From the cell containing the given text, extract its center point as (x, y) coordinate. 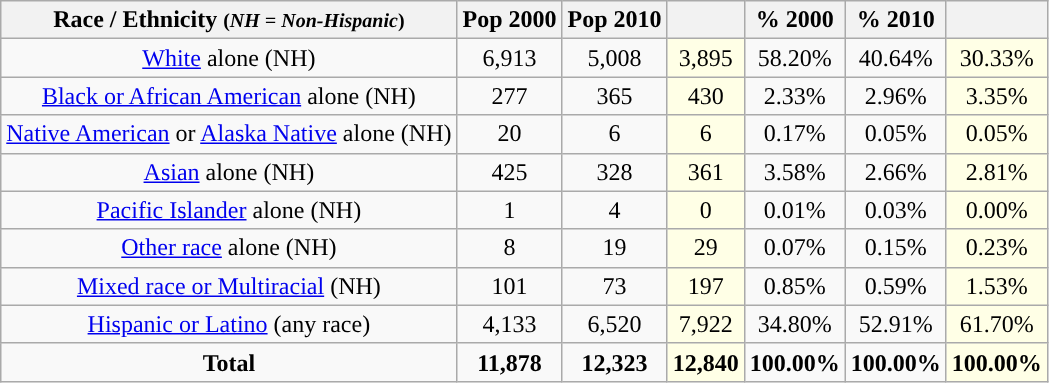
0.17% (794, 134)
Pacific Islander alone (NH) (229, 210)
73 (614, 286)
3,895 (706, 58)
Other race alone (NH) (229, 248)
61.70% (996, 324)
52.91% (896, 324)
1.53% (996, 286)
Mixed race or Multiracial (NH) (229, 286)
20 (510, 134)
365 (614, 96)
7,922 (706, 324)
3.58% (794, 172)
Black or African American alone (NH) (229, 96)
0.85% (794, 286)
29 (706, 248)
4,133 (510, 324)
19 (614, 248)
6,520 (614, 324)
430 (706, 96)
0.15% (896, 248)
1 (510, 210)
0 (706, 210)
12,323 (614, 362)
0.03% (896, 210)
361 (706, 172)
0.01% (794, 210)
% 2010 (896, 20)
3.35% (996, 96)
12,840 (706, 362)
4 (614, 210)
Asian alone (NH) (229, 172)
0.00% (996, 210)
0.07% (794, 248)
197 (706, 286)
6,913 (510, 58)
8 (510, 248)
30.33% (996, 58)
40.64% (896, 58)
White alone (NH) (229, 58)
11,878 (510, 362)
2.33% (794, 96)
2.81% (996, 172)
Pop 2000 (510, 20)
Total (229, 362)
0.59% (896, 286)
Hispanic or Latino (any race) (229, 324)
2.96% (896, 96)
328 (614, 172)
Race / Ethnicity (NH = Non-Hispanic) (229, 20)
2.66% (896, 172)
5,008 (614, 58)
0.23% (996, 248)
58.20% (794, 58)
277 (510, 96)
% 2000 (794, 20)
Pop 2010 (614, 20)
425 (510, 172)
Native American or Alaska Native alone (NH) (229, 134)
101 (510, 286)
34.80% (794, 324)
